For the text-containing cell, return its midpoint in [X, Y] coordinate format. 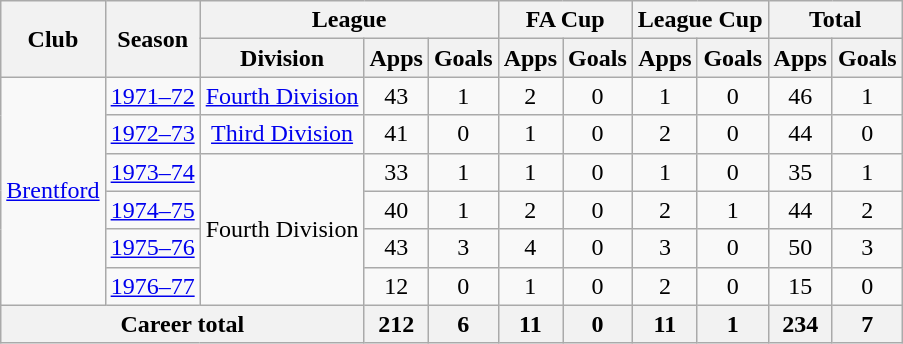
35 [800, 172]
Brentford [53, 191]
1973–74 [152, 172]
40 [396, 210]
1974–75 [152, 210]
Career total [182, 324]
FA Cup [565, 20]
1975–76 [152, 248]
1972–73 [152, 134]
League [349, 20]
6 [463, 324]
Division [282, 58]
Club [53, 39]
12 [396, 286]
212 [396, 324]
50 [800, 248]
33 [396, 172]
Season [152, 39]
Third Division [282, 134]
46 [800, 96]
League Cup [700, 20]
Total [835, 20]
41 [396, 134]
4 [530, 248]
7 [867, 324]
1976–77 [152, 286]
1971–72 [152, 96]
234 [800, 324]
15 [800, 286]
